For the text-containing cell, return its midpoint in (x, y) coordinate format. 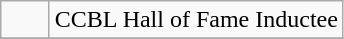
CCBL Hall of Fame Inductee (196, 20)
